Return [x, y] of the center of cell containing provided text 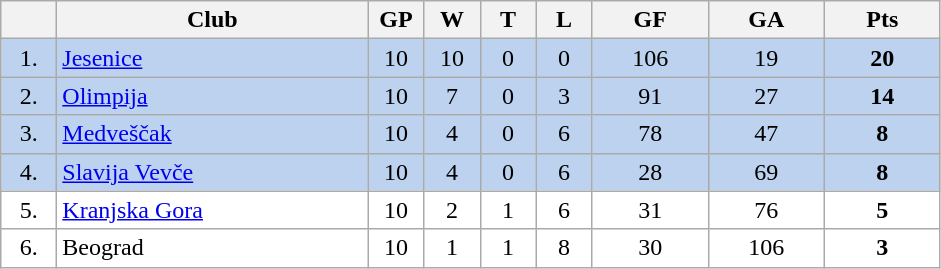
5 [882, 210]
Pts [882, 20]
27 [766, 96]
Slavija Vevče [212, 172]
2 [452, 210]
31 [650, 210]
14 [882, 96]
19 [766, 58]
2. [29, 96]
30 [650, 248]
28 [650, 172]
L [564, 20]
T [508, 20]
91 [650, 96]
GA [766, 20]
1. [29, 58]
5. [29, 210]
Kranjska Gora [212, 210]
6. [29, 248]
W [452, 20]
7 [452, 96]
GP [396, 20]
Medveščak [212, 134]
Club [212, 20]
Olimpija [212, 96]
76 [766, 210]
47 [766, 134]
69 [766, 172]
78 [650, 134]
4. [29, 172]
Beograd [212, 248]
GF [650, 20]
20 [882, 58]
3. [29, 134]
Jesenice [212, 58]
